Detect which cell encompasses the target text, then output its (x, y) center coordinate. 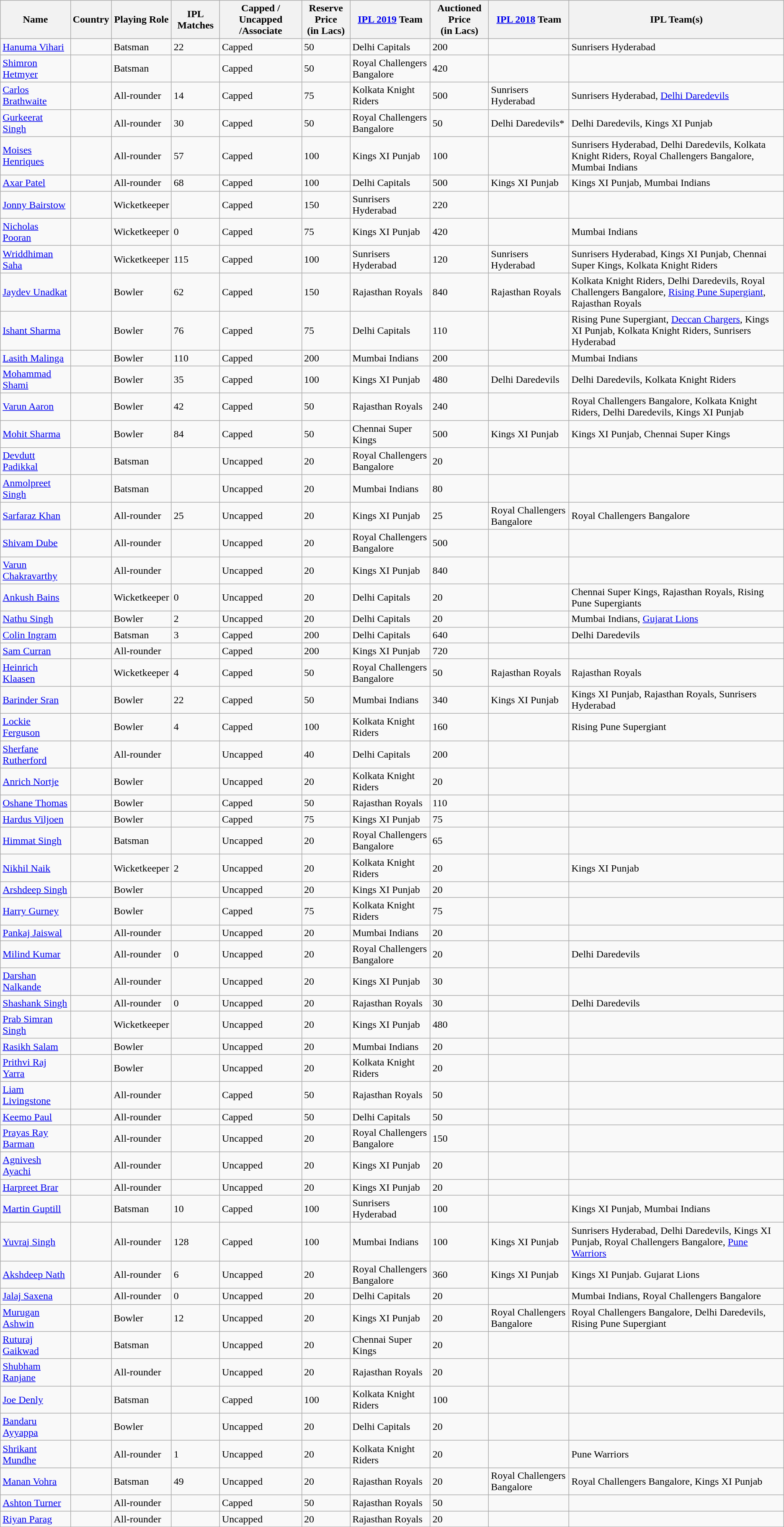
Shubham Ranjane (35, 1372)
Bandaru Ayyappa (35, 1426)
3 (195, 635)
Darshan Nalkande (35, 982)
Kings XI Punjab. Gujarat Lions (676, 1275)
Auctioned Price (in Lacs) (459, 20)
Anmolpreet Singh (35, 488)
Shimron Hetmyer (35, 69)
Axar Patel (35, 183)
Akshdeep Nath (35, 1275)
Varun Aaron (35, 407)
42 (195, 407)
Sherfane Rutherford (35, 754)
Sunrisers Hyderabad, Delhi Daredevils (676, 95)
Ashton Turner (35, 1503)
Jalaj Saxena (35, 1296)
12 (195, 1318)
Moises Henriques (35, 156)
Shashank Singh (35, 1003)
Sunrisers Hyderabad, Delhi Daredevils, Kings XI Punjab, Royal Challengers Bangalore, Pune Warriors (676, 1242)
IPL 2018 Team (529, 20)
720 (459, 651)
Capped / Uncapped /Associate (260, 20)
360 (459, 1275)
68 (195, 183)
Kolkata Knight Riders, Delhi Daredevils, Royal Challengers Bangalore, Rising Pune Supergiant, Rajasthan Royals (676, 292)
Oshane Thomas (35, 803)
Harry Gurney (35, 911)
Martin Guptill (35, 1209)
640 (459, 635)
115 (195, 259)
Prithvi Raj Yarra (35, 1068)
Mohammad Shami (35, 379)
Reserve Price (in Lacs) (326, 20)
Ishant Sharma (35, 330)
35 (195, 379)
49 (195, 1481)
Sam Curran (35, 651)
Pankaj Jaiswal (35, 933)
Colin Ingram (35, 635)
Murugan Ashwin (35, 1318)
Ankush Bains (35, 597)
Royal Challengers Bangalore, Delhi Daredevils, Rising Pune Supergiant (676, 1318)
Jaydev Unadkat (35, 292)
1 (195, 1454)
Mohit Sharma (35, 434)
Carlos Brathwaite (35, 95)
240 (459, 407)
Delhi Daredevils, Kings XI Punjab (676, 123)
Riyan Parag (35, 1519)
Rising Pune Supergiant (676, 727)
Name (35, 20)
Harpreet Brar (35, 1187)
128 (195, 1242)
Joe Denly (35, 1400)
Rising Pune Supergiant, Deccan Chargers, Kings XI Punjab, Kolkata Knight Riders, Sunrisers Hyderabad (676, 330)
Prayas Ray Barman (35, 1138)
6 (195, 1275)
Nathu Singh (35, 619)
Wriddhiman Saha (35, 259)
Manan Vohra (35, 1481)
340 (459, 699)
Kings XI Punjab, Rajasthan Royals, Sunrisers Hyderabad (676, 699)
40 (326, 754)
Keemo Paul (35, 1117)
65 (459, 841)
Mumbai Indians, Royal Challengers Bangalore (676, 1296)
Delhi Daredevils, Kolkata Knight Riders (676, 379)
Rasikh Salam (35, 1046)
Himmat Singh (35, 841)
84 (195, 434)
Arshdeep Singh (35, 890)
Nikhil Naik (35, 868)
Royal Challengers Bangalore, Kolkata Knight Riders, Delhi Daredevils, Kings XI Punjab (676, 407)
160 (459, 727)
Pune Warriors (676, 1454)
Country (91, 20)
Nicholas Pooran (35, 232)
Milind Kumar (35, 954)
Devdutt Padikkal (35, 462)
Playing Role (142, 20)
Prab Simran Singh (35, 1024)
IPL Team(s) (676, 20)
Hanuma Vihari (35, 47)
Delhi Daredevils* (529, 123)
Lasith Malinga (35, 358)
76 (195, 330)
Sarfaraz Khan (35, 516)
IPL Matches (195, 20)
Kings XI Punjab, Chennai Super Kings (676, 434)
Ruturaj Gaikwad (35, 1345)
Mumbai Indians, Gujarat Lions (676, 619)
10 (195, 1209)
Shrikant Mundhe (35, 1454)
Yuvraj Singh (35, 1242)
62 (195, 292)
Sunrisers Hyderabad, Delhi Daredevils, Kolkata Knight Riders, Royal Challengers Bangalore, Mumbai Indians (676, 156)
Heinrich Klaasen (35, 673)
Anrich Nortje (35, 782)
Hardus Viljoen (35, 819)
IPL 2019 Team (390, 20)
14 (195, 95)
57 (195, 156)
Shivam Dube (35, 543)
Royal Challengers Bangalore, Kings XI Punjab (676, 1481)
220 (459, 204)
Chennai Super Kings, Rajasthan Royals, Rising Pune Supergiants (676, 597)
Varun Chakravarthy (35, 570)
Agnivesh Ayachi (35, 1166)
120 (459, 259)
Jonny Bairstow (35, 204)
Lockie Ferguson (35, 727)
Gurkeerat Singh (35, 123)
Barinder Sran (35, 699)
Sunrisers Hyderabad, Kings XI Punjab, Chennai Super Kings, Kolkata Knight Riders (676, 259)
80 (459, 488)
Liam Livingstone (35, 1095)
